Identify which cell holds the provided text, then report its (X, Y) central coordinate. 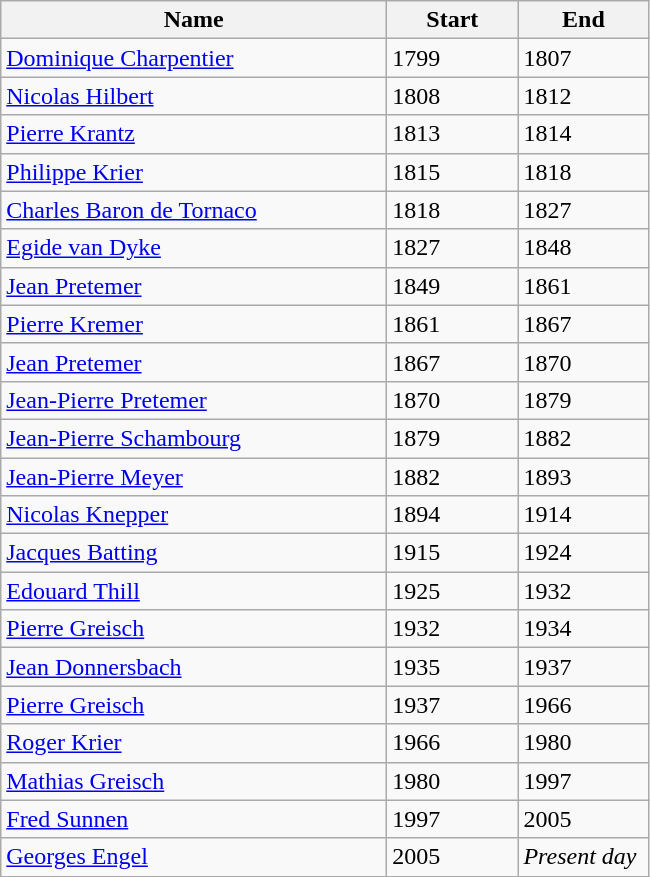
1807 (584, 58)
Nicolas Knepper (194, 515)
1813 (452, 134)
1924 (584, 553)
1812 (584, 96)
Pierre Kremer (194, 324)
Jacques Batting (194, 553)
1849 (452, 286)
1814 (584, 134)
Edouard Thill (194, 591)
1893 (584, 477)
Mathias Greisch (194, 781)
Dominique Charpentier (194, 58)
1925 (452, 591)
Start (452, 20)
Pierre Krantz (194, 134)
Name (194, 20)
Jean-Pierre Meyer (194, 477)
Jean-Pierre Pretemer (194, 400)
1815 (452, 172)
1848 (584, 248)
1799 (452, 58)
Fred Sunnen (194, 819)
1894 (452, 515)
Philippe Krier (194, 172)
Egide van Dyke (194, 248)
1808 (452, 96)
Jean-Pierre Schambourg (194, 438)
Nicolas Hilbert (194, 96)
Present day (584, 857)
Jean Donnersbach (194, 667)
Charles Baron de Tornaco (194, 210)
1934 (584, 629)
Roger Krier (194, 743)
End (584, 20)
Georges Engel (194, 857)
1914 (584, 515)
1935 (452, 667)
1915 (452, 553)
